Return the [x, y] coordinate for the center point of the cell that contains the specified text.  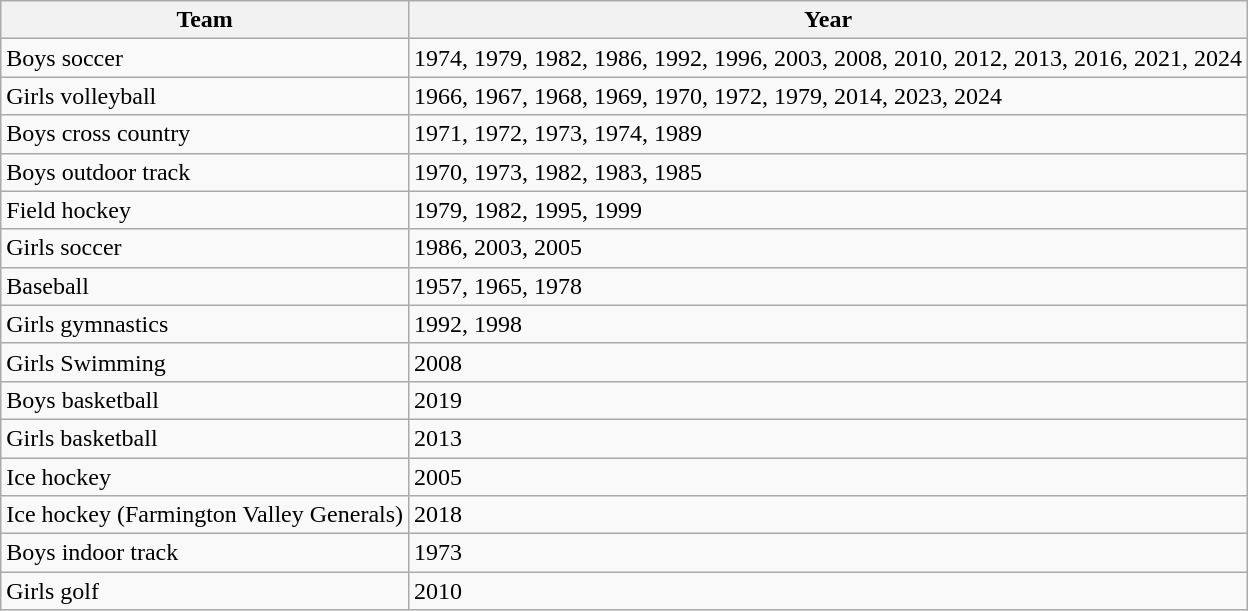
Boys basketball [205, 400]
Ice hockey [205, 477]
1970, 1973, 1982, 1983, 1985 [828, 172]
1966, 1967, 1968, 1969, 1970, 1972, 1979, 2014, 2023, 2024 [828, 96]
1973 [828, 553]
1974, 1979, 1982, 1986, 1992, 1996, 2003, 2008, 2010, 2012, 2013, 2016, 2021, 2024 [828, 58]
2018 [828, 515]
Girls volleyball [205, 96]
1971, 1972, 1973, 1974, 1989 [828, 134]
1979, 1982, 1995, 1999 [828, 210]
2005 [828, 477]
Boys soccer [205, 58]
Ice hockey (Farmington Valley Generals) [205, 515]
1957, 1965, 1978 [828, 286]
Boys indoor track [205, 553]
1986, 2003, 2005 [828, 248]
Boys cross country [205, 134]
Girls golf [205, 591]
2008 [828, 362]
2010 [828, 591]
2019 [828, 400]
1992, 1998 [828, 324]
Field hockey [205, 210]
Year [828, 20]
Girls Swimming [205, 362]
Girls gymnastics [205, 324]
Team [205, 20]
Baseball [205, 286]
Girls basketball [205, 438]
2013 [828, 438]
Girls soccer [205, 248]
Boys outdoor track [205, 172]
